Determine the [X, Y] coordinate at the center of the cell enclosing the given text.  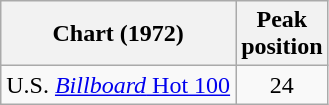
U.S. Billboard Hot 100 [118, 85]
24 [282, 85]
Chart (1972) [118, 34]
Peakposition [282, 34]
